Identify which cell holds the provided text, then report its (X, Y) central coordinate. 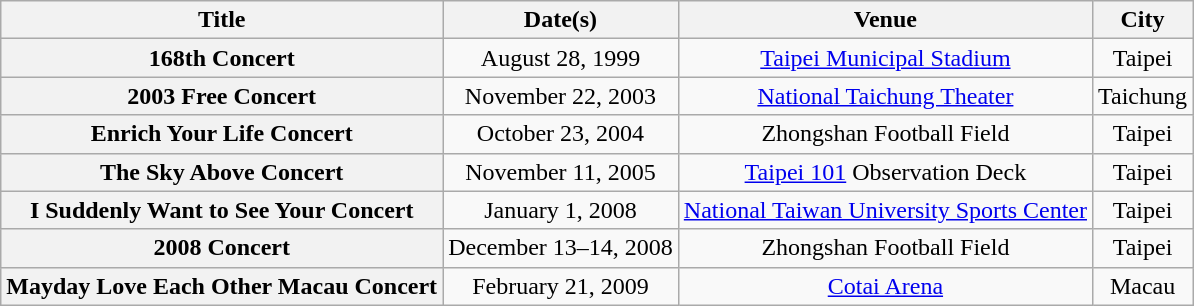
February 21, 2009 (561, 286)
National Taichung Theater (885, 96)
Title (222, 20)
August 28, 1999 (561, 58)
November 22, 2003 (561, 96)
October 23, 2004 (561, 134)
Macau (1143, 286)
Date(s) (561, 20)
2003 Free Concert (222, 96)
Mayday Love Each Other Macau Concert (222, 286)
November 11, 2005 (561, 172)
January 1, 2008 (561, 210)
Taipei Municipal Stadium (885, 58)
Taichung (1143, 96)
December 13–14, 2008 (561, 248)
I Suddenly Want to See Your Concert (222, 210)
Enrich Your Life Concert (222, 134)
City (1143, 20)
Venue (885, 20)
The Sky Above Concert (222, 172)
Cotai Arena (885, 286)
168th Concert (222, 58)
National Taiwan University Sports Center (885, 210)
2008 Concert (222, 248)
Taipei 101 Observation Deck (885, 172)
